Capture the cell that displays the provided text and extract its (x, y) central coordinate. 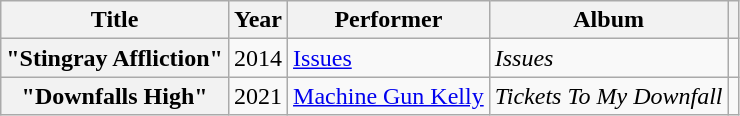
2014 (258, 58)
Performer (389, 20)
Album (608, 20)
Title (115, 20)
Year (258, 20)
2021 (258, 96)
"Downfalls High" (115, 96)
Tickets To My Downfall (608, 96)
"Stingray Affliction" (115, 58)
Machine Gun Kelly (389, 96)
